Find where the given text appears and provide that cell's center as [x, y] coordinate. 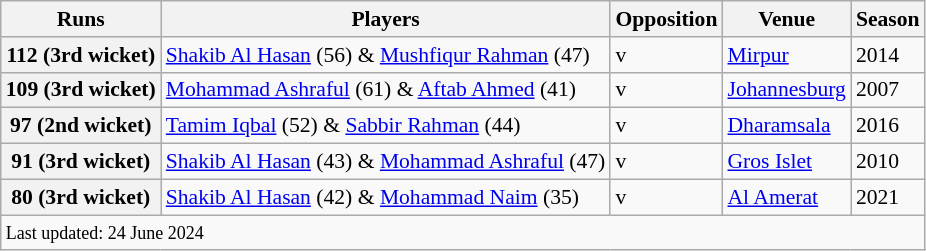
97 (2nd wicket) [81, 126]
2021 [888, 197]
Tamim Iqbal (52) & Sabbir Rahman (44) [386, 126]
Johannesburg [786, 90]
Venue [786, 19]
2014 [888, 55]
Mohammad Ashraful (61) & Aftab Ahmed (41) [386, 90]
Mirpur [786, 55]
2016 [888, 126]
Shakib Al Hasan (56) & Mushfiqur Rahman (47) [386, 55]
112 (3rd wicket) [81, 55]
Al Amerat [786, 197]
2010 [888, 162]
Last updated: 24 June 2024 [463, 233]
Players [386, 19]
91 (3rd wicket) [81, 162]
2007 [888, 90]
Dharamsala [786, 126]
Gros Islet [786, 162]
80 (3rd wicket) [81, 197]
Shakib Al Hasan (43) & Mohammad Ashraful (47) [386, 162]
Opposition [666, 19]
Shakib Al Hasan (42) & Mohammad Naim (35) [386, 197]
Runs [81, 19]
Season [888, 19]
109 (3rd wicket) [81, 90]
